Identify which cell holds the provided text, then report its (X, Y) central coordinate. 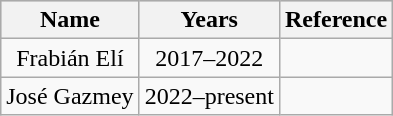
Reference (336, 20)
Name (70, 20)
2022–present (209, 96)
Frabián Elí (70, 58)
José Gazmey (70, 96)
Years (209, 20)
2017–2022 (209, 58)
